Identify which cell holds the provided text, then report its (x, y) central coordinate. 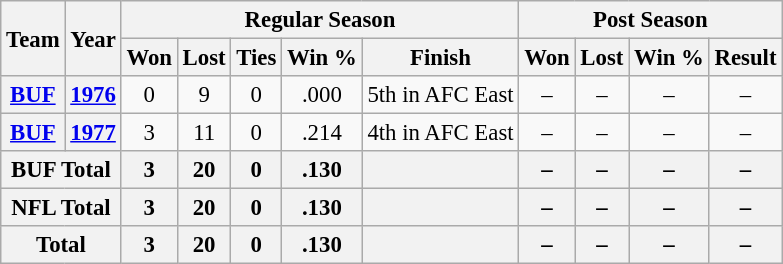
NFL Total (61, 208)
11 (204, 133)
Regular Season (320, 20)
Finish (440, 58)
Post Season (650, 20)
Ties (256, 58)
.214 (322, 133)
Year (93, 38)
5th in AFC East (440, 95)
BUF Total (61, 170)
9 (204, 95)
1977 (93, 133)
Result (746, 58)
Team (33, 38)
1976 (93, 95)
4th in AFC East (440, 133)
Total (61, 245)
.000 (322, 95)
